From the cell containing the given text, extract its center point as (x, y) coordinate. 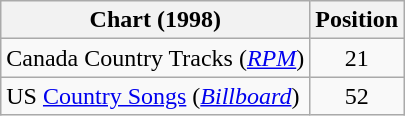
52 (357, 96)
Canada Country Tracks (RPM) (156, 58)
Position (357, 20)
US Country Songs (Billboard) (156, 96)
Chart (1998) (156, 20)
21 (357, 58)
